Search for the cell housing the specified text and yield its (x, y) center coordinate. 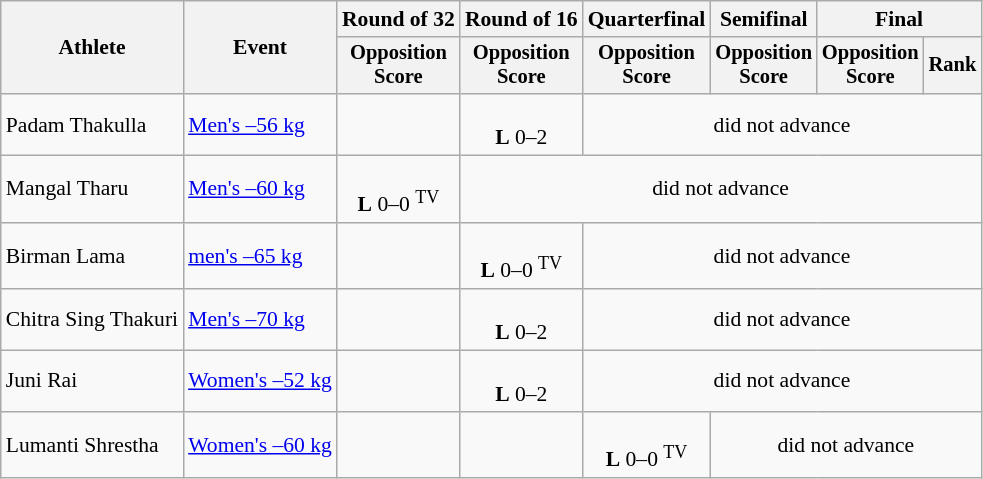
Round of 16 (522, 19)
Quarterfinal (647, 19)
Men's –70 kg (260, 320)
Round of 32 (398, 19)
Women's –60 kg (260, 444)
Final (899, 19)
Padam Thakulla (92, 124)
Rank (953, 66)
Semifinal (764, 19)
Juni Rai (92, 380)
Athlete (92, 48)
Women's –52 kg (260, 380)
Chitra Sing Thakuri (92, 320)
Men's –60 kg (260, 190)
Mangal Tharu (92, 190)
Birman Lama (92, 256)
men's –65 kg (260, 256)
Event (260, 48)
Lumanti Shrestha (92, 444)
Men's –56 kg (260, 124)
